Provide the [X, Y] coordinate of the cell's center where the given text is located.  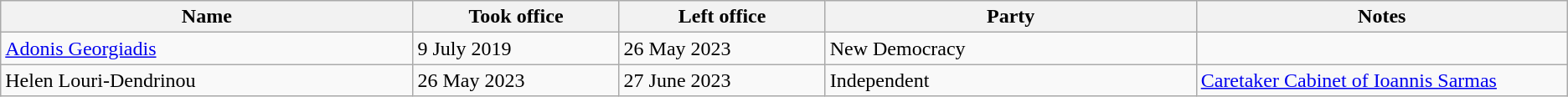
Helen Louri-Dendrinou [207, 80]
9 July 2019 [516, 48]
Independent [1010, 80]
Name [207, 17]
New Democracy [1010, 48]
27 June 2023 [722, 80]
Adonis Georgiadis [207, 48]
Notes [1382, 17]
Caretaker Cabinet of Ioannis Sarmas [1382, 80]
Party [1010, 17]
Left office [722, 17]
Took office [516, 17]
